Determine the (X, Y) coordinate at the center of the cell enclosing the given text.  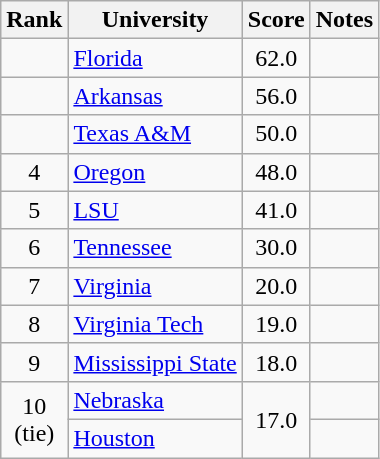
Oregon (155, 172)
17.0 (276, 419)
18.0 (276, 362)
50.0 (276, 134)
Florida (155, 58)
4 (34, 172)
Score (276, 20)
Rank (34, 20)
Houston (155, 438)
20.0 (276, 286)
LSU (155, 210)
Virginia Tech (155, 324)
48.0 (276, 172)
6 (34, 248)
Mississippi State (155, 362)
56.0 (276, 96)
Tennessee (155, 248)
9 (34, 362)
University (155, 20)
Notes (344, 20)
30.0 (276, 248)
Arkansas (155, 96)
Virginia (155, 286)
Texas A&M (155, 134)
62.0 (276, 58)
10(tie) (34, 419)
41.0 (276, 210)
7 (34, 286)
8 (34, 324)
Nebraska (155, 400)
19.0 (276, 324)
5 (34, 210)
